For the text-containing cell, return its midpoint in [x, y] coordinate format. 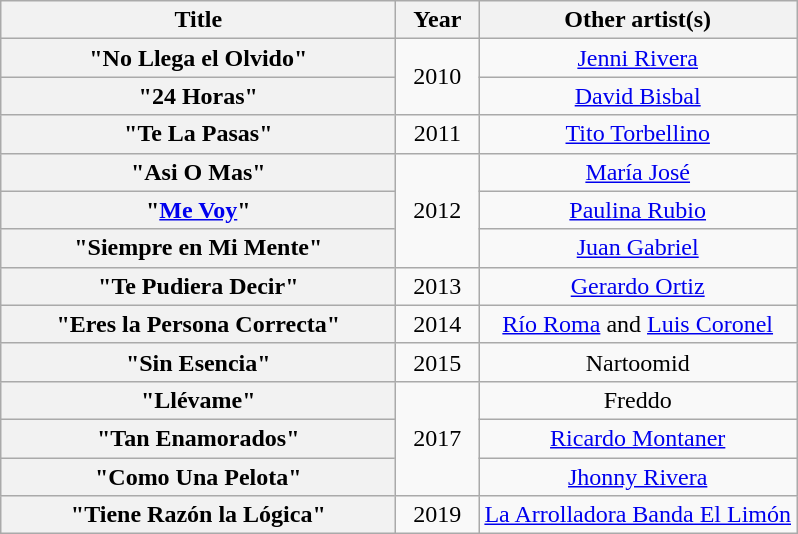
2015 [438, 362]
"Siempre en Mi Mente" [198, 248]
Jhonny Rivera [638, 477]
2012 [438, 210]
"Tiene Razón la Lógica" [198, 515]
"Como Una Pelota" [198, 477]
Title [198, 20]
Juan Gabriel [638, 248]
"Te Pudiera Decir" [198, 286]
2010 [438, 77]
2017 [438, 438]
"Asi O Mas" [198, 172]
Nartoomid [638, 362]
David Bisbal [638, 96]
2019 [438, 515]
2011 [438, 134]
"Me Voy" [198, 210]
María José [638, 172]
Gerardo Ortiz [638, 286]
Río Roma and Luis Coronel [638, 324]
"24 Horas" [198, 96]
"Eres la Persona Correcta" [198, 324]
Jenni Rivera [638, 58]
Year [438, 20]
"Tan Enamorados" [198, 438]
"No Llega el Olvido" [198, 58]
"Llévame" [198, 400]
Paulina Rubio [638, 210]
Tito Torbellino [638, 134]
"Sin Esencia" [198, 362]
Other artist(s) [638, 20]
Ricardo Montaner [638, 438]
La Arrolladora Banda El Limón [638, 515]
2014 [438, 324]
2013 [438, 286]
"Te La Pasas" [198, 134]
Freddo [638, 400]
